For the text-containing cell, return its midpoint in (x, y) coordinate format. 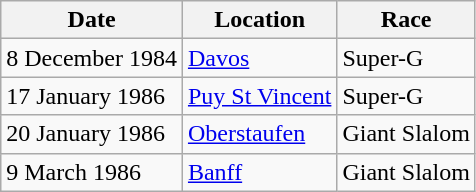
17 January 1986 (92, 96)
Banff (260, 172)
Date (92, 20)
Oberstaufen (260, 134)
Puy St Vincent (260, 96)
20 January 1986 (92, 134)
Race (406, 20)
Davos (260, 58)
8 December 1984 (92, 58)
9 March 1986 (92, 172)
Location (260, 20)
